Extract the [X, Y] coordinate from the center of the cell holding the provided text.  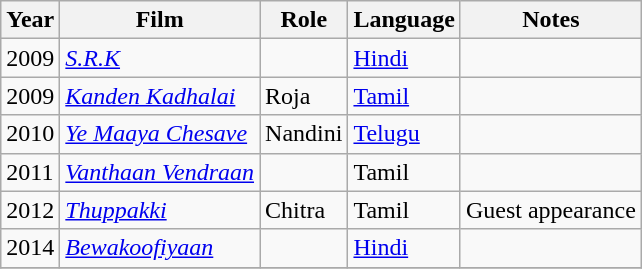
Telugu [404, 134]
2014 [30, 248]
2012 [30, 210]
2010 [30, 134]
Year [30, 20]
Role [304, 20]
Vanthaan Vendraan [160, 172]
S.R.K [160, 58]
Thuppakki [160, 210]
Chitra [304, 210]
Nandini [304, 134]
Roja [304, 96]
Ye Maaya Chesave [160, 134]
Language [404, 20]
Film [160, 20]
Notes [550, 20]
2011 [30, 172]
Guest appearance [550, 210]
Kanden Kadhalai [160, 96]
Bewakoofiyaan [160, 248]
